Return (X, Y) of the center of cell containing provided text 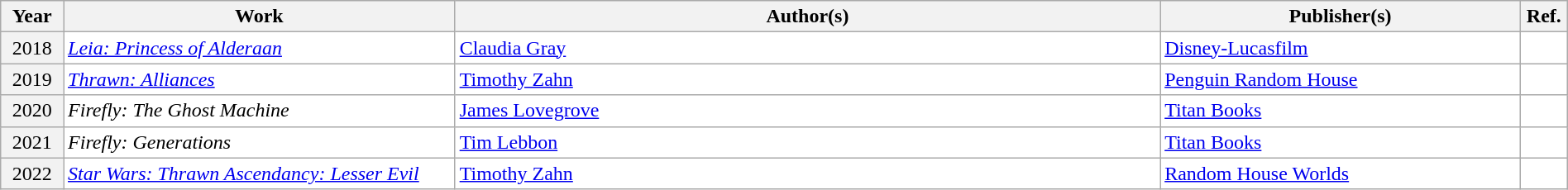
Year (32, 17)
2021 (32, 142)
Random House Worlds (1341, 173)
2022 (32, 173)
Tim Lebbon (807, 142)
2019 (32, 79)
Work (260, 17)
Claudia Gray (807, 48)
Firefly: Generations (260, 142)
James Lovegrove (807, 111)
Star Wars: Thrawn Ascendancy: Lesser Evil (260, 173)
Publisher(s) (1341, 17)
Penguin Random House (1341, 79)
2018 (32, 48)
Ref. (1543, 17)
Thrawn: Alliances (260, 79)
Firefly: The Ghost Machine (260, 111)
Leia: Princess of Alderaan (260, 48)
Author(s) (807, 17)
Disney-Lucasfilm (1341, 48)
2020 (32, 111)
